Return the [x, y] coordinate for the center point of the cell that contains the specified text.  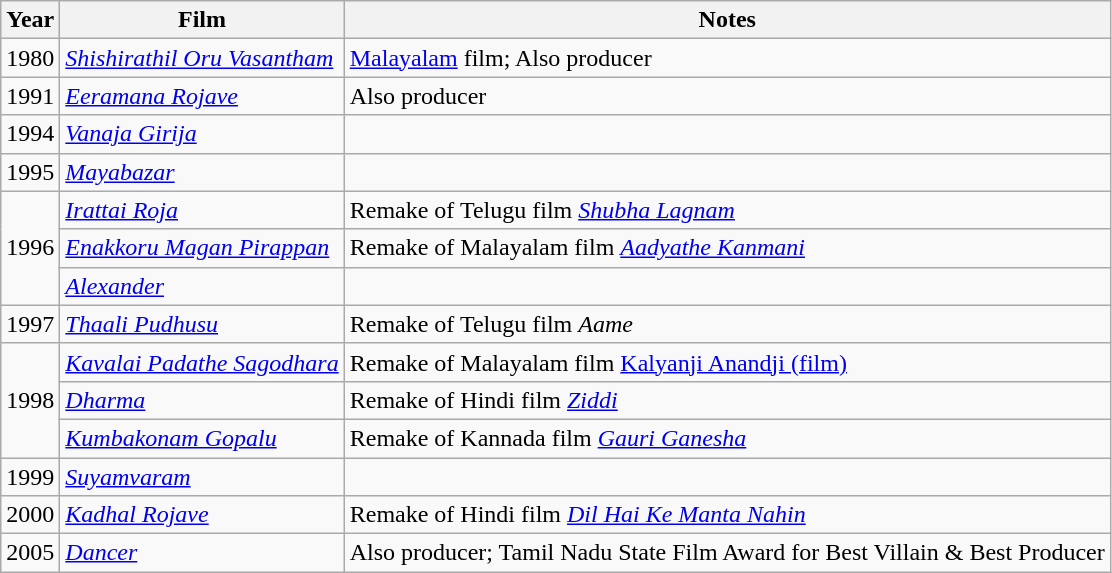
1995 [30, 172]
1980 [30, 58]
1996 [30, 248]
Remake of Hindi film Ziddi [727, 400]
Remake of Hindi film Dil Hai Ke Manta Nahin [727, 515]
Kumbakonam Gopalu [202, 438]
1997 [30, 324]
Also producer; Tamil Nadu State Film Award for Best Villain & Best Producer [727, 553]
1998 [30, 400]
Dharma [202, 400]
Notes [727, 20]
1994 [30, 134]
Remake of Malayalam film Kalyanji Anandji (film) [727, 362]
1999 [30, 477]
Eeramana Rojave [202, 96]
Thaali Pudhusu [202, 324]
Alexander [202, 286]
1991 [30, 96]
Remake of Malayalam film Aadyathe Kanmani [727, 248]
Kadhal Rojave [202, 515]
Enakkoru Magan Pirappan [202, 248]
Remake of Telugu film Aame [727, 324]
Film [202, 20]
Suyamvaram [202, 477]
2000 [30, 515]
2005 [30, 553]
Also producer [727, 96]
Remake of Kannada film Gauri Ganesha [727, 438]
Irattai Roja [202, 210]
Kavalai Padathe Sagodhara [202, 362]
Mayabazar [202, 172]
Dancer [202, 553]
Remake of Telugu film Shubha Lagnam [727, 210]
Malayalam film; Also producer [727, 58]
Shishirathil Oru Vasantham [202, 58]
Year [30, 20]
Vanaja Girija [202, 134]
